From the cell containing the given text, extract its center point as (X, Y) coordinate. 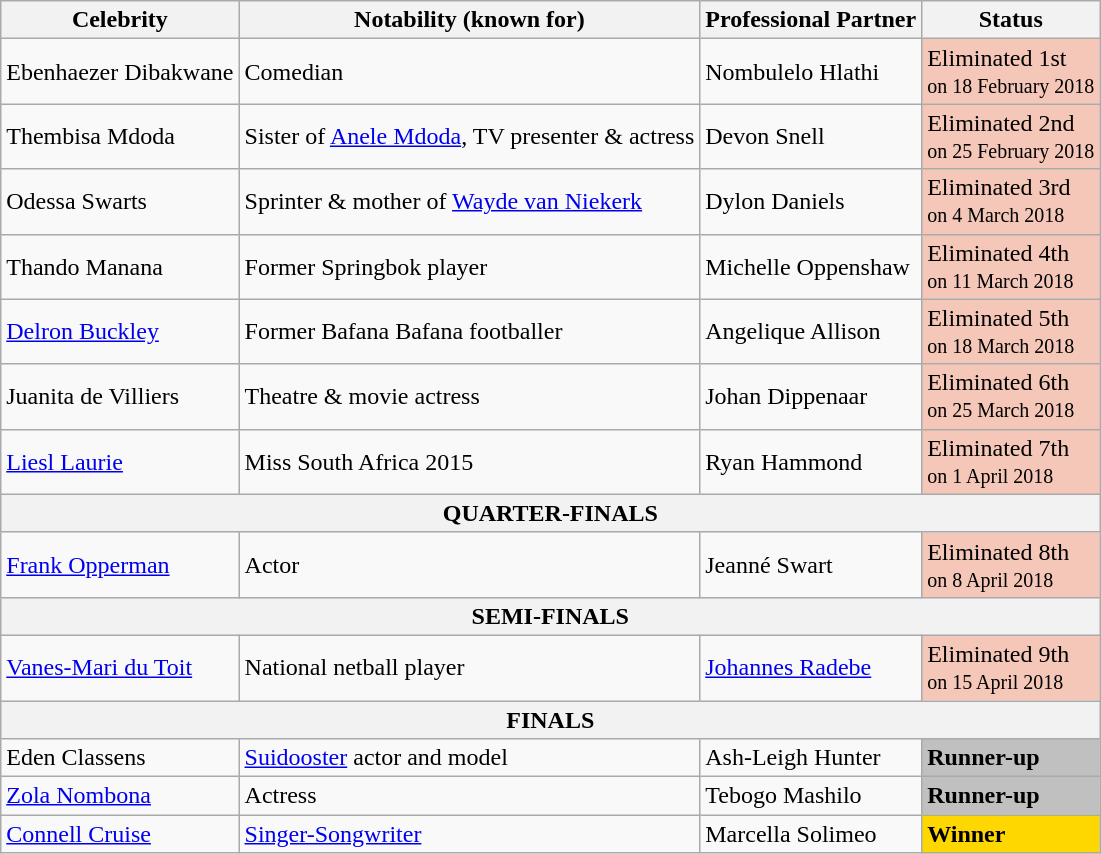
SEMI-FINALS (550, 616)
Odessa Swarts (120, 202)
Juanita de Villiers (120, 396)
Former Springbok player (470, 266)
Former Bafana Bafana footballer (470, 332)
Thando Manana (120, 266)
FINALS (550, 719)
Eliminated 3rd on 4 March 2018 (1011, 202)
Devon Snell (811, 136)
QUARTER-FINALS (550, 513)
Actor (470, 564)
Eliminated 7th on 1 April 2018 (1011, 462)
Miss South Africa 2015 (470, 462)
Ash-Leigh Hunter (811, 758)
Liesl Laurie (120, 462)
Tebogo Mashilo (811, 796)
Ebenhaezer Dibakwane (120, 72)
Marcella Solimeo (811, 834)
Angelique Allison (811, 332)
Dylon Daniels (811, 202)
Sister of Anele Mdoda, TV presenter & actress (470, 136)
Singer-Songwriter (470, 834)
Status (1011, 20)
Johan Dippenaar (811, 396)
Celebrity (120, 20)
Connell Cruise (120, 834)
Comedian (470, 72)
Delron Buckley (120, 332)
Ryan Hammond (811, 462)
Sprinter & mother of Wayde van Niekerk (470, 202)
Eliminated 1st on 18 February 2018 (1011, 72)
Vanes-Mari du Toit (120, 668)
Thembisa Mdoda (120, 136)
Eliminated 9th on 15 April 2018 (1011, 668)
Eliminated 5th on 18 March 2018 (1011, 332)
Eliminated 8th on 8 April 2018 (1011, 564)
Frank Opperman (120, 564)
Suidooster actor and model (470, 758)
Eliminated 4th on 11 March 2018 (1011, 266)
Professional Partner (811, 20)
Jeanné Swart (811, 564)
Johannes Radebe (811, 668)
Winner (1011, 834)
Michelle Oppenshaw (811, 266)
Theatre & movie actress (470, 396)
Nombulelo Hlathi (811, 72)
Actress (470, 796)
Eden Classens (120, 758)
Zola Nombona (120, 796)
Notability (known for) (470, 20)
Eliminated 6th on 25 March 2018 (1011, 396)
National netball player (470, 668)
Eliminated 2nd on 25 February 2018 (1011, 136)
